Scan for the cell matching the given text and deliver its (X, Y) coordinate at center. 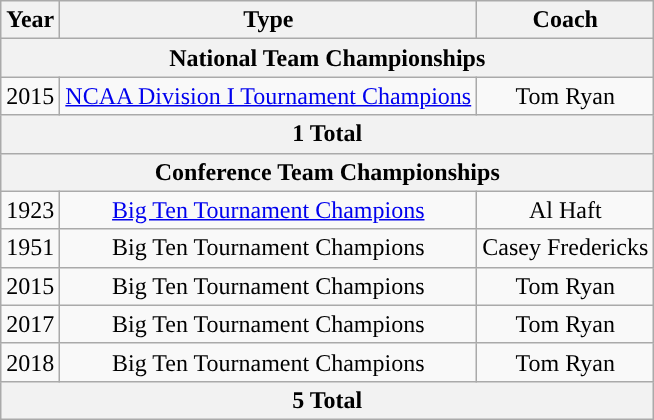
Al Haft (566, 210)
2017 (30, 324)
1951 (30, 248)
1923 (30, 210)
5 Total (328, 400)
National Team Championships (328, 58)
2018 (30, 362)
1 Total (328, 134)
Conference Team Championships (328, 172)
Coach (566, 20)
Year (30, 20)
NCAA Division I Tournament Champions (268, 96)
Casey Fredericks (566, 248)
Type (268, 20)
